Return the [x, y] coordinate for the center point of the cell that contains the specified text.  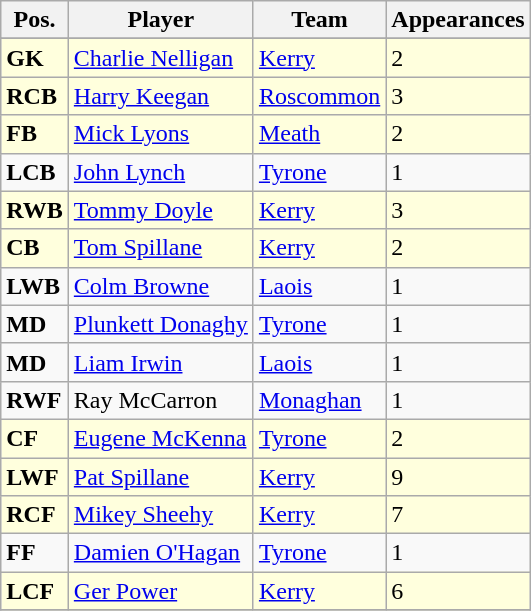
Player [160, 20]
6 [458, 591]
Eugene McKenna [160, 438]
Meath [319, 134]
RCF [35, 515]
Mikey Sheehy [160, 515]
John Lynch [160, 172]
LWB [35, 286]
RWF [35, 400]
Ray McCarron [160, 400]
RWB [35, 210]
LWF [35, 477]
Damien O'Hagan [160, 553]
7 [458, 515]
Pat Spillane [160, 477]
Harry Keegan [160, 96]
LCF [35, 591]
Ger Power [160, 591]
CF [35, 438]
CB [35, 248]
FF [35, 553]
Colm Browne [160, 286]
Team [319, 20]
Liam Irwin [160, 362]
Roscommon [319, 96]
FB [35, 134]
Tommy Doyle [160, 210]
GK [35, 58]
Appearances [458, 20]
Pos. [35, 20]
Tom Spillane [160, 248]
9 [458, 477]
RCB [35, 96]
Plunkett Donaghy [160, 324]
Charlie Nelligan [160, 58]
LCB [35, 172]
Mick Lyons [160, 134]
Monaghan [319, 400]
